Locate the cell with the specified text and output its (X, Y) center coordinate. 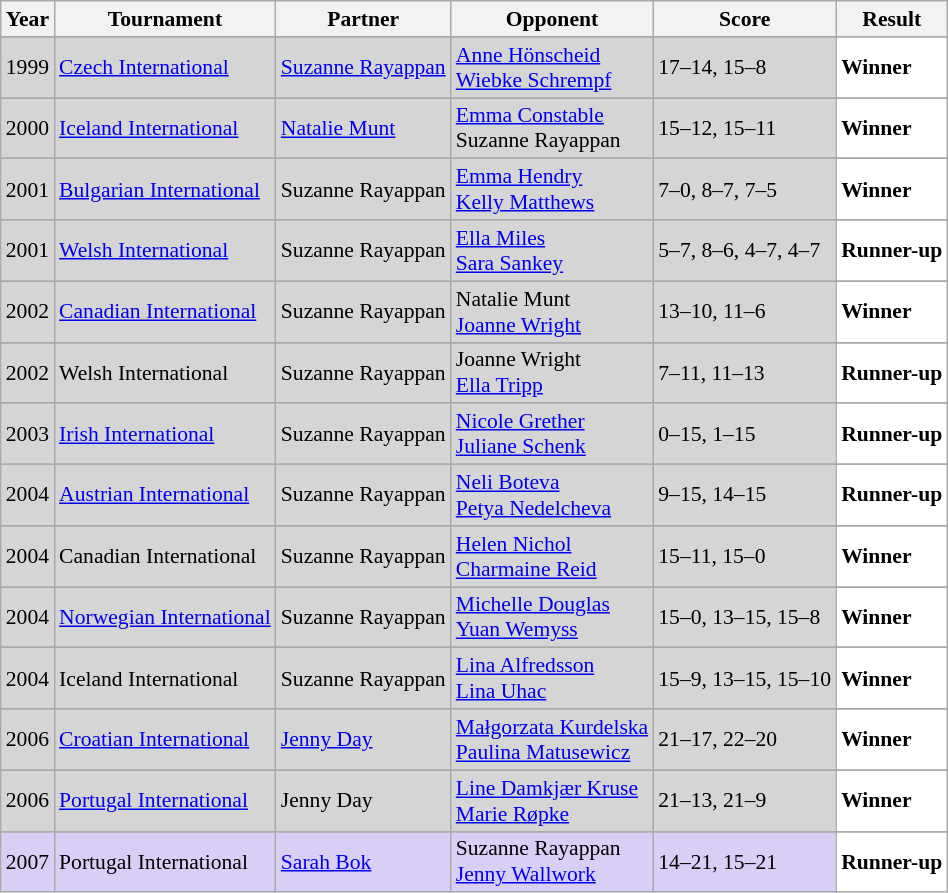
Austrian International (165, 496)
1999 (28, 68)
Neli Boteva Petya Nedelcheva (552, 496)
2003 (28, 434)
Norwegian International (165, 618)
Score (744, 19)
15–9, 13–15, 15–10 (744, 678)
7–11, 11–13 (744, 372)
14–21, 15–21 (744, 862)
Natalie Munt (364, 128)
Czech International (165, 68)
7–0, 8–7, 7–5 (744, 190)
2007 (28, 862)
Year (28, 19)
Joanne Wright Ella Tripp (552, 372)
2000 (28, 128)
Emma Constable Suzanne Rayappan (552, 128)
15–12, 15–11 (744, 128)
Suzanne Rayappan Jenny Wallwork (552, 862)
21–17, 22–20 (744, 740)
Opponent (552, 19)
Irish International (165, 434)
Helen Nichol Charmaine Reid (552, 556)
Natalie Munt Joanne Wright (552, 312)
9–15, 14–15 (744, 496)
Result (892, 19)
15–0, 13–15, 15–8 (744, 618)
Tournament (165, 19)
Bulgarian International (165, 190)
Sarah Bok (364, 862)
15–11, 15–0 (744, 556)
21–13, 21–9 (744, 800)
Croatian International (165, 740)
Ella Miles Sara Sankey (552, 250)
Partner (364, 19)
Emma Hendry Kelly Matthews (552, 190)
Lina Alfredsson Lina Uhac (552, 678)
5–7, 8–6, 4–7, 4–7 (744, 250)
Line Damkjær Kruse Marie Røpke (552, 800)
17–14, 15–8 (744, 68)
Nicole Grether Juliane Schenk (552, 434)
Michelle Douglas Yuan Wemyss (552, 618)
0–15, 1–15 (744, 434)
Małgorzata Kurdelska Paulina Matusewicz (552, 740)
Anne Hönscheid Wiebke Schrempf (552, 68)
13–10, 11–6 (744, 312)
